Return the (x, y) coordinate for the center point of the cell that contains the specified text.  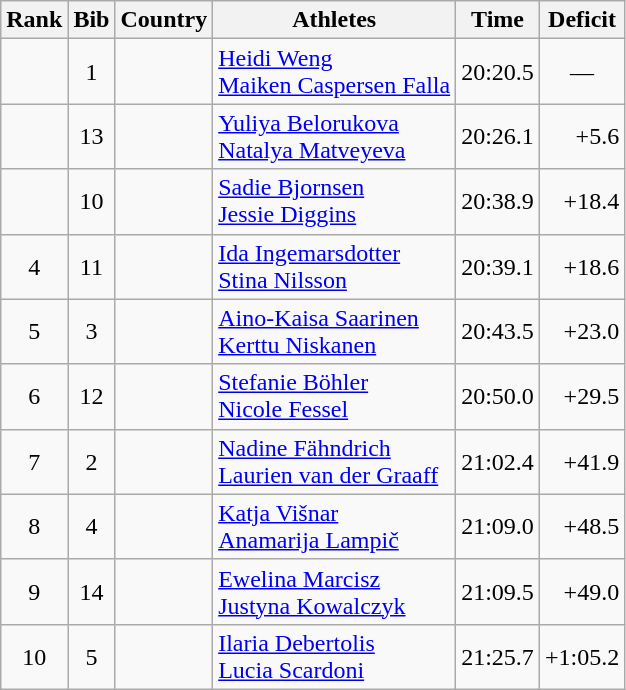
Nadine FähndrichLaurien van der Graaff (334, 462)
+29.5 (582, 396)
2 (92, 462)
Stefanie BöhlerNicole Fessel (334, 396)
20:50.0 (498, 396)
9 (34, 592)
Sadie BjornsenJessie Diggins (334, 202)
Deficit (582, 20)
20:26.1 (498, 136)
Ewelina MarciszJustyna Kowalczyk (334, 592)
21:09.5 (498, 592)
20:39.1 (498, 266)
20:20.5 (498, 72)
+5.6 (582, 136)
Ida IngemarsdotterStina Nilsson (334, 266)
Aino-Kaisa SaarinenKerttu Niskanen (334, 332)
12 (92, 396)
Ilaria DebertolisLucia Scardoni (334, 656)
13 (92, 136)
Athletes (334, 20)
+18.4 (582, 202)
21:09.0 (498, 526)
+48.5 (582, 526)
21:02.4 (498, 462)
— (582, 72)
1 (92, 72)
20:43.5 (498, 332)
+1:05.2 (582, 656)
20:38.9 (498, 202)
14 (92, 592)
+23.0 (582, 332)
11 (92, 266)
Rank (34, 20)
Time (498, 20)
8 (34, 526)
Katja VišnarAnamarija Lampič (334, 526)
+49.0 (582, 592)
Bib (92, 20)
21:25.7 (498, 656)
3 (92, 332)
Heidi WengMaiken Caspersen Falla (334, 72)
+41.9 (582, 462)
Yuliya BelorukovaNatalya Matveyeva (334, 136)
6 (34, 396)
Country (164, 20)
+18.6 (582, 266)
7 (34, 462)
